Output the (X, Y) coordinate of the center of the cell containing the given text.  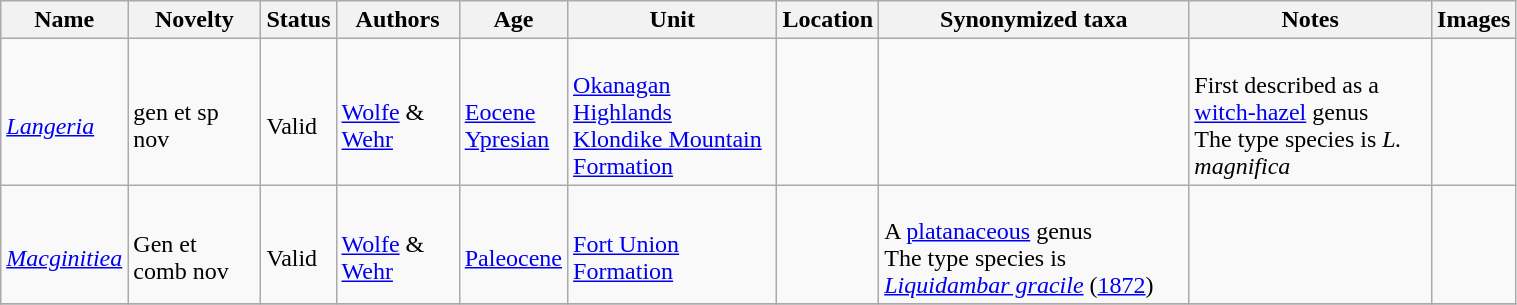
A platanaceous genusThe type species is Liquidambar gracile (1872) (1034, 244)
Okanagan HighlandsKlondike Mountain Formation (672, 112)
Status (298, 20)
Macginitiea (64, 244)
Novelty (194, 20)
Location (828, 20)
First described as a witch-hazel genus The type species is L. magnifica (1310, 112)
Paleocene (513, 244)
Age (513, 20)
Authors (398, 20)
Unit (672, 20)
Name (64, 20)
Synonymized taxa (1034, 20)
gen et sp nov (194, 112)
Fort Union Formation (672, 244)
Images (1474, 20)
EoceneYpresian (513, 112)
Langeria (64, 112)
Gen et comb nov (194, 244)
Notes (1310, 20)
